For the text-containing cell, return its midpoint in [X, Y] coordinate format. 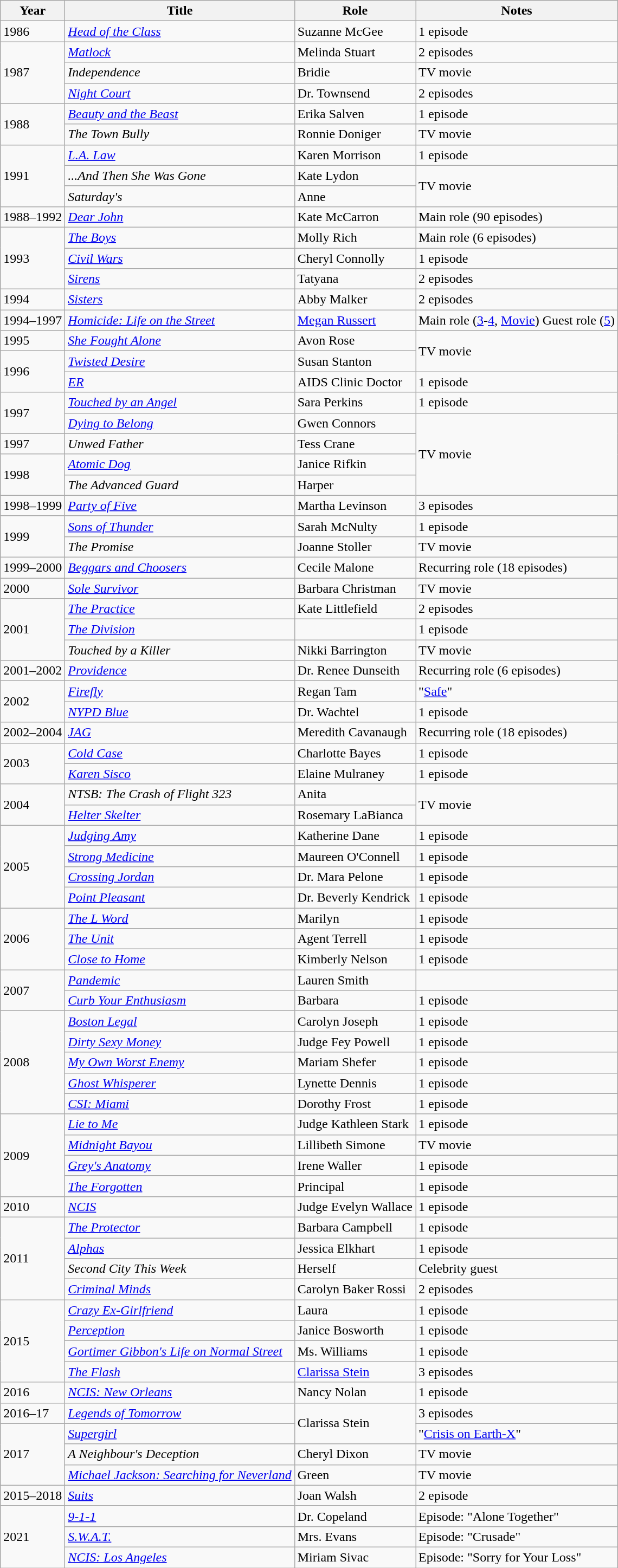
Kate Littlefield [355, 609]
Anne [355, 196]
2015 [33, 1341]
Mrs. Evans [355, 1537]
1996 [33, 372]
Notes [516, 11]
2010 [33, 1207]
Miriam Sivac [355, 1557]
Episode: "Sorry for Your Loss" [516, 1557]
Unwed Father [180, 444]
Strong Medicine [180, 856]
1994 [33, 300]
Elaine Mulraney [355, 774]
Nikki Barrington [355, 650]
Kate Lydon [355, 176]
Celebrity guest [516, 1269]
Martha Levinson [355, 506]
Dear John [180, 217]
2004 [33, 805]
Party of Five [180, 506]
The Division [180, 630]
Role [355, 11]
Sole Survivor [180, 588]
Principal [355, 1186]
Lynette Dennis [355, 1083]
Maureen O'Connell [355, 856]
NCIS: New Orleans [180, 1392]
Green [355, 1475]
Gwen Connors [355, 423]
Main role (3-4, Movie) Guest role (5) [516, 320]
NCIS [180, 1207]
Barbara Campbell [355, 1227]
2011 [33, 1258]
Herself [355, 1269]
"Safe" [516, 691]
Judge Evelyn Wallace [355, 1207]
Title [180, 11]
Grey's Anatomy [180, 1165]
Point Pleasant [180, 897]
1994–1997 [33, 320]
CSI: Miami [180, 1104]
Twisted Desire [180, 361]
2 episode [516, 1495]
Perception [180, 1331]
Cecile Malone [355, 567]
Head of the Class [180, 31]
The Protector [180, 1227]
Legends of Tomorrow [180, 1413]
2001 [33, 630]
Pandemic [180, 980]
9-1-1 [180, 1516]
Dr. Mara Pelone [355, 877]
Lie to Me [180, 1124]
Suits [180, 1495]
Ms. Williams [355, 1351]
L.A. Law [180, 155]
1988 [33, 124]
The Town Bully [180, 134]
Avon Rose [355, 341]
Barbara Christman [355, 588]
Agent Terrell [355, 939]
Joanne Stoller [355, 547]
Saturday's [180, 196]
"Crisis on Earth-X" [516, 1434]
The Advanced Guard [180, 485]
Meredith Cavanaugh [355, 733]
Judging Amy [180, 835]
The Unit [180, 939]
The Practice [180, 609]
Close to Home [180, 960]
Touched by an Angel [180, 403]
Barbara [355, 1001]
2003 [33, 763]
Cold Case [180, 753]
Karen Morrison [355, 155]
Katherine Dane [355, 835]
1999–2000 [33, 567]
Alphas [180, 1248]
The Promise [180, 547]
Main role (90 episodes) [516, 217]
Dirty Sexy Money [180, 1042]
NYPD Blue [180, 712]
Sons of Thunder [180, 526]
Homicide: Life on the Street [180, 320]
2000 [33, 588]
Dr. Renee Dunseith [355, 671]
2017 [33, 1454]
JAG [180, 733]
Gortimer Gibbon's Life on Normal Street [180, 1351]
Molly Rich [355, 237]
Supergirl [180, 1434]
Cheryl Dixon [355, 1454]
Firefly [180, 691]
Lauren Smith [355, 980]
Beauty and the Beast [180, 114]
Lillibeth Simone [355, 1145]
1991 [33, 176]
The Forgotten [180, 1186]
Carolyn Joseph [355, 1021]
Year [33, 11]
Second City This Week [180, 1269]
Regan Tam [355, 691]
Karen Sisco [180, 774]
The Flash [180, 1372]
The L Word [180, 918]
ER [180, 382]
Abby Malker [355, 300]
Sara Perkins [355, 403]
A Neighbour's Deception [180, 1454]
...And Then She Was Gone [180, 176]
2016–17 [33, 1413]
Providence [180, 671]
NTSB: The Crash of Flight 323 [180, 794]
2009 [33, 1155]
Atomic Dog [180, 464]
Crazy Ex-Girlfriend [180, 1310]
Kimberly Nelson [355, 960]
Touched by a Killer [180, 650]
Janice Rifkin [355, 464]
2006 [33, 939]
2007 [33, 990]
Susan Stanton [355, 361]
Jessica Elkhart [355, 1248]
Episode: "Alone Together" [516, 1516]
Judge Fey Powell [355, 1042]
The Boys [180, 237]
Sirens [180, 279]
Charlotte Bayes [355, 753]
S.W.A.T. [180, 1537]
Independence [180, 73]
Irene Waller [355, 1165]
2002 [33, 702]
Megan Russert [355, 320]
Midnight Bayou [180, 1145]
Nancy Nolan [355, 1392]
1987 [33, 73]
Crossing Jordan [180, 877]
Tess Crane [355, 444]
2005 [33, 866]
Sarah McNulty [355, 526]
1999 [33, 536]
1993 [33, 258]
Dorothy Frost [355, 1104]
1998 [33, 475]
Harper [355, 485]
AIDS Clinic Doctor [355, 382]
1986 [33, 31]
Recurring role (6 episodes) [516, 671]
NCIS: Los Angeles [180, 1557]
Suzanne McGee [355, 31]
Laura [355, 1310]
Dr. Wachtel [355, 712]
1988–1992 [33, 217]
Tatyana [355, 279]
Sisters [180, 300]
Melinda Stuart [355, 52]
Cheryl Connolly [355, 258]
Dying to Belong [180, 423]
Ronnie Doniger [355, 134]
2001–2002 [33, 671]
Anita [355, 794]
Michael Jackson: Searching for Neverland [180, 1475]
Ghost Whisperer [180, 1083]
Main role (6 episodes) [516, 237]
Mariam Shefer [355, 1062]
Bridie [355, 73]
Dr. Beverly Kendrick [355, 897]
2021 [33, 1537]
She Fought Alone [180, 341]
Janice Bosworth [355, 1331]
Curb Your Enthusiasm [180, 1001]
Marilyn [355, 918]
2008 [33, 1062]
Dr. Copeland [355, 1516]
1998–1999 [33, 506]
Dr. Townsend [355, 93]
Joan Walsh [355, 1495]
2002–2004 [33, 733]
Civil Wars [180, 258]
Rosemary LaBianca [355, 815]
Boston Legal [180, 1021]
2015–2018 [33, 1495]
Carolyn Baker Rossi [355, 1290]
Erika Salven [355, 114]
1995 [33, 341]
Matlock [180, 52]
My Own Worst Enemy [180, 1062]
Helter Skelter [180, 815]
Night Court [180, 93]
Judge Kathleen Stark [355, 1124]
Kate McCarron [355, 217]
Episode: "Crusade" [516, 1537]
2016 [33, 1392]
Beggars and Choosers [180, 567]
Criminal Minds [180, 1290]
